Return [X, Y] of the center of cell containing provided text 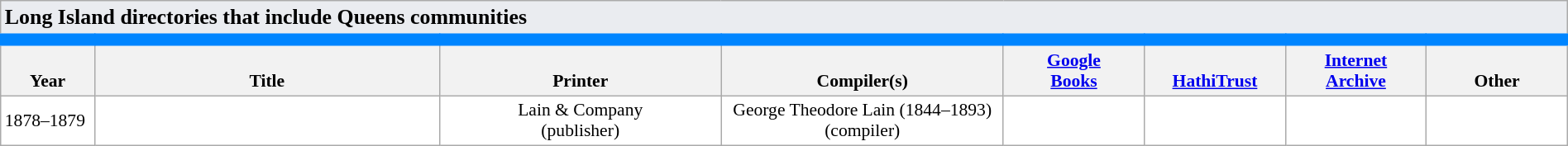
GoogleBooks [1073, 68]
Compiler(s) [862, 68]
Long Island directories that include Queens communities [784, 20]
Lain & Company(publisher) [581, 120]
Year [48, 68]
Title [266, 68]
Other [1497, 68]
HathiTrust [1215, 68]
1878–1879 [48, 120]
George Theodore Lain (1844–1893)(compiler) [862, 120]
InternetArchive [1355, 68]
Printer [581, 68]
